Detect which cell encompasses the target text, then output its (x, y) center coordinate. 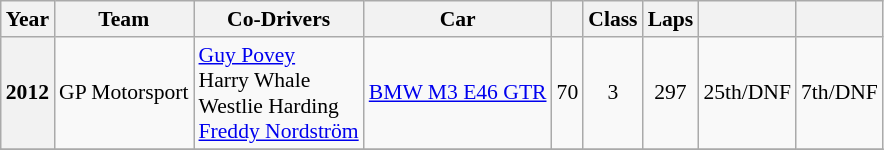
Class (612, 19)
Laps (671, 19)
70 (568, 93)
Guy Povey Harry Whale Westlie Harding Freddy Nordström (279, 93)
Car (458, 19)
3 (612, 93)
25th/DNF (747, 93)
BMW M3 E46 GTR (458, 93)
2012 (28, 93)
Year (28, 19)
GP Motorsport (124, 93)
7th/DNF (840, 93)
Team (124, 19)
297 (671, 93)
Co-Drivers (279, 19)
